Return the [x, y] coordinate for the center point of the cell that contains the specified text.  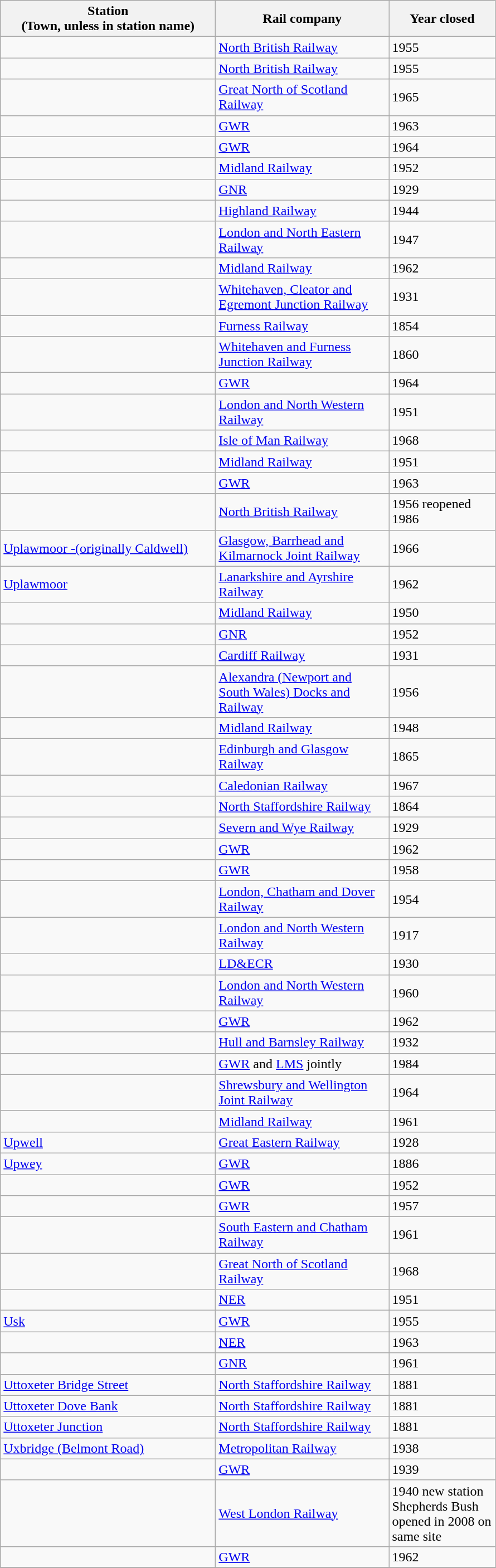
1864 [442, 807]
Highland Railway [302, 211]
Uxbridge (Belmont Road) [108, 1448]
1860 [442, 354]
1956 reopened 1986 [442, 512]
1967 [442, 785]
Caledonian Railway [302, 785]
Alexandra (Newport and South Wales) Docks and Railway [302, 692]
1957 [442, 1206]
1958 [442, 870]
London and North Eastern Railway [302, 240]
London, Chatham and Dover Railway [302, 899]
Uttoxeter Junction [108, 1427]
Glasgow, Barrhead and Kilmarnock Joint Railway [302, 548]
Usk [108, 1321]
1939 [442, 1469]
1917 [442, 935]
Shrewsbury and Wellington Joint Railway [302, 1092]
LD&ECR [302, 964]
1984 [442, 1064]
GWR and LMS jointly [302, 1064]
Year closed [442, 19]
1930 [442, 964]
1965 [442, 97]
Lanarkshire and Ayrshire Railway [302, 584]
Whitehaven and Furness Junction Railway [302, 354]
Uplawmoor -(originally Caldwell) [108, 548]
Isle of Man Railway [302, 441]
1960 [442, 993]
1854 [442, 326]
Edinburgh and Glasgow Railway [302, 757]
1947 [442, 240]
Upwey [108, 1163]
Hull and Barnsley Railway [302, 1043]
Great Eastern Railway [302, 1142]
1886 [442, 1163]
1954 [442, 899]
1932 [442, 1043]
Uplawmoor [108, 584]
Metropolitan Railway [302, 1448]
1966 [442, 548]
1940 new station Shepherds Bush opened in 2008 on same site [442, 1513]
Furness Railway [302, 326]
West London Railway [302, 1513]
1956 [442, 692]
1938 [442, 1448]
Cardiff Railway [302, 655]
Severn and Wye Railway [302, 828]
Station(Town, unless in station name) [108, 19]
1948 [442, 728]
Upwell [108, 1142]
1928 [442, 1142]
Uttoxeter Bridge Street [108, 1385]
1950 [442, 613]
1865 [442, 757]
South Eastern and Chatham Railway [302, 1235]
Rail company [302, 19]
1944 [442, 211]
Uttoxeter Dove Bank [108, 1406]
Whitehaven, Cleator and Egremont Junction Railway [302, 296]
